Provide the [X, Y] coordinate of the cell's center where the given text is located.  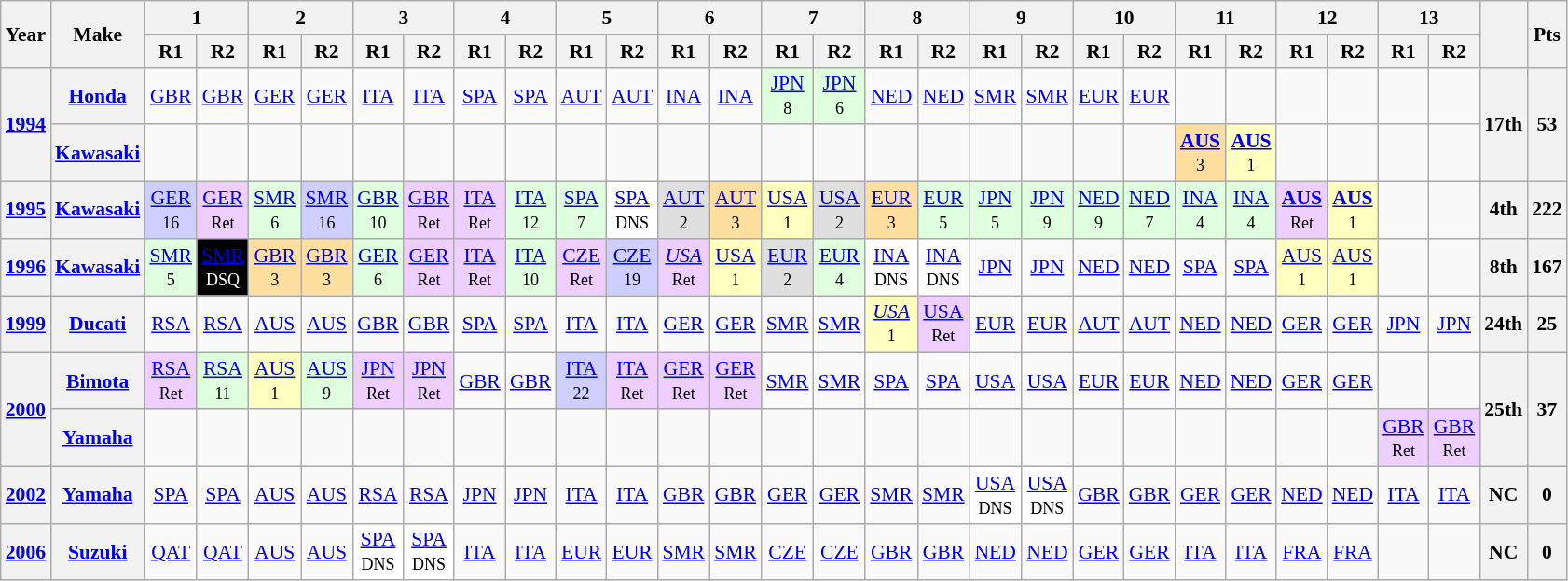
10 [1124, 18]
JPN8 [788, 95]
SMR6 [275, 211]
4 [505, 18]
1 [196, 18]
2006 [26, 552]
AUSRet [1301, 211]
1994 [26, 124]
SMR5 [171, 267]
2000 [26, 409]
AUS3 [1200, 153]
Make [97, 34]
USA2 [840, 211]
2 [300, 18]
24th [1503, 325]
12 [1327, 18]
Pts [1547, 34]
EUR5 [943, 211]
25th [1503, 409]
37 [1547, 409]
NED7 [1150, 211]
8th [1503, 267]
Year [26, 34]
NED9 [1098, 211]
RSARet [171, 380]
1995 [26, 211]
EUR3 [891, 211]
6 [708, 18]
1999 [26, 325]
8 [917, 18]
ITA12 [531, 211]
SMRDSQ [223, 267]
Bimota [97, 380]
EUR4 [840, 267]
5 [606, 18]
17th [1503, 124]
4th [1503, 211]
RSA11 [223, 380]
25 [1547, 325]
AUT2 [683, 211]
AUS9 [327, 380]
9 [1022, 18]
3 [403, 18]
ITA10 [531, 267]
GER6 [378, 267]
JPN9 [1047, 211]
13 [1428, 18]
JPN5 [996, 211]
JPN6 [840, 95]
167 [1547, 267]
GER16 [171, 211]
Ducati [97, 325]
CZE19 [632, 267]
EUR2 [788, 267]
Honda [97, 95]
1996 [26, 267]
Suzuki [97, 552]
7 [813, 18]
2002 [26, 494]
ITA22 [581, 380]
AUT3 [736, 211]
53 [1547, 124]
CZERet [581, 267]
SMR16 [327, 211]
11 [1225, 18]
222 [1547, 211]
GBR10 [378, 211]
SPA7 [581, 211]
